Capture the cell that displays the provided text and extract its (X, Y) central coordinate. 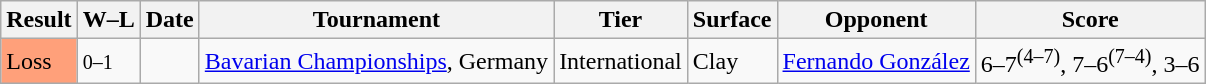
Tier (621, 20)
Result (39, 20)
Bavarian Championships, Germany (376, 62)
Opponent (876, 20)
Surface (732, 20)
Loss (39, 62)
6–7(4–7), 7–6(7–4), 3–6 (1090, 62)
Score (1090, 20)
Date (170, 20)
0–1 (108, 62)
International (621, 62)
W–L (108, 20)
Clay (732, 62)
Fernando González (876, 62)
Tournament (376, 20)
